Locate the cell with the specified text and output its (x, y) center coordinate. 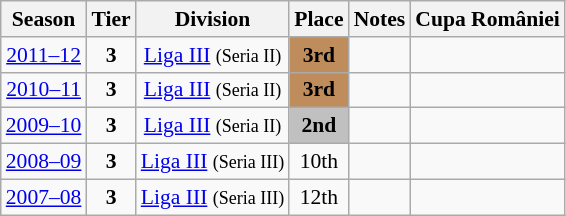
2007–08 (44, 197)
2nd (318, 126)
Division (213, 19)
Place (318, 19)
Cupa României (488, 19)
2008–09 (44, 162)
2011–12 (44, 55)
Tier (110, 19)
2009–10 (44, 126)
Notes (380, 19)
12th (318, 197)
2010–11 (44, 90)
Season (44, 19)
10th (318, 162)
